Detect which cell encompasses the target text, then output its (X, Y) center coordinate. 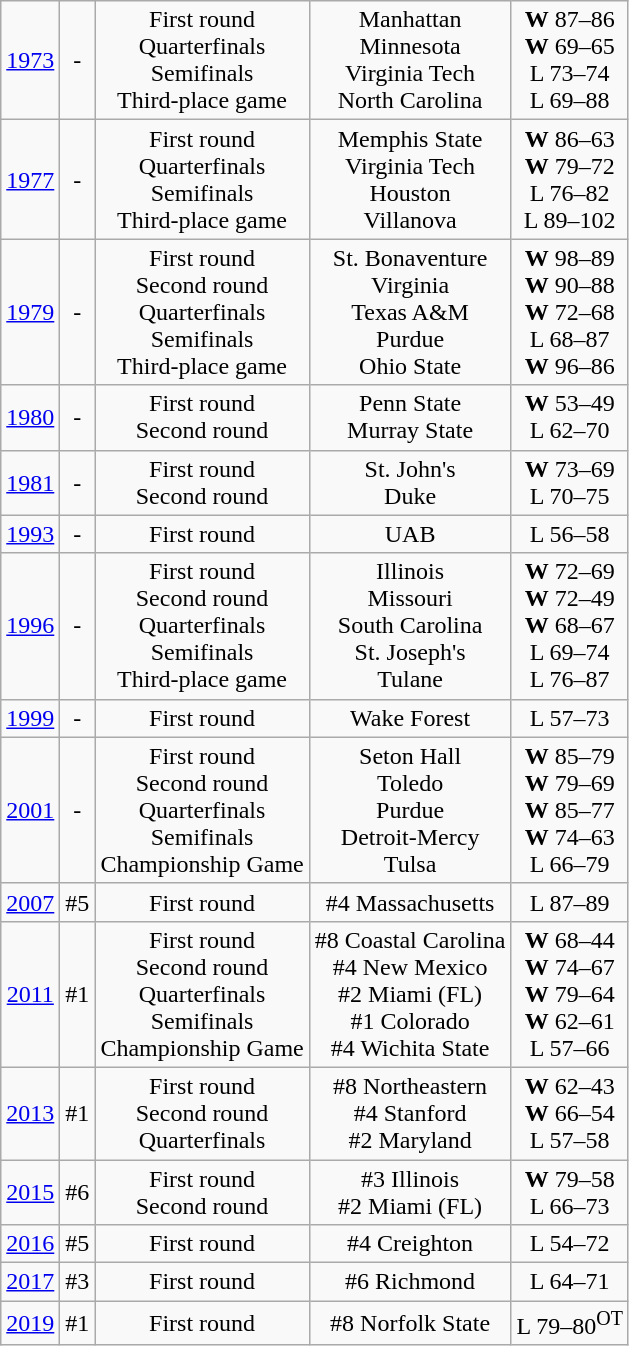
1980 (30, 418)
2007 (30, 902)
#4 Massachusetts (410, 902)
St. John's Duke (410, 482)
#3 (78, 1282)
First round Second round Quarterfinals (202, 1113)
L 87–89 (570, 902)
Seton Hall Toledo Purdue Detroit-Mercy Tulsa (410, 810)
W 85–79 W 79–69 W 85–77 W 74–63 L 66–79 (570, 810)
Penn State Murray State (410, 418)
W 73–69 L 70–75 (570, 482)
#8 Northeastern #4 Stanford #2 Maryland (410, 1113)
#3 Illinois #2 Miami (FL) (410, 1192)
UAB (410, 534)
1979 (30, 312)
W 62–43 W 66–54 L 57–58 (570, 1113)
#6 (78, 1192)
Wake Forest (410, 718)
L 64–71 (570, 1282)
Illinois Missouri South Carolina St. Joseph's Tulane (410, 626)
L 79–80OT (570, 1324)
W 72–69 W 72–49 W 68–67 L 69–74 L 76–87 (570, 626)
2001 (30, 810)
1996 (30, 626)
W 79–58 L 66–73 (570, 1192)
1999 (30, 718)
1981 (30, 482)
W 68–44 W 74–67 W 79–64 W 62–61 L 57–66 (570, 994)
2011 (30, 994)
L 57–73 (570, 718)
W 86–63 W 79–72 L 76–82 L 89–102 (570, 180)
1993 (30, 534)
#8 Coastal Carolina #4 New Mexico #2 Miami (FL) #1 Colorado #4 Wichita State (410, 994)
#6 Richmond (410, 1282)
2013 (30, 1113)
2017 (30, 1282)
2016 (30, 1244)
2019 (30, 1324)
Manhattan Minnesota Virginia Tech North Carolina (410, 60)
#4 Creighton (410, 1244)
#8 Norfolk State (410, 1324)
W 98–89 W 90–88 W 72–68 L 68–87 W 96–86 (570, 312)
W 53–49 L 62–70 (570, 418)
1973 (30, 60)
Memphis State Virginia Tech Houston Villanova (410, 180)
1977 (30, 180)
W 87–86 W 69–65 L 73–74 L 69–88 (570, 60)
L 54–72 (570, 1244)
2015 (30, 1192)
St. Bonaventure Virginia Texas A&M Purdue Ohio State (410, 312)
L 56–58 (570, 534)
